Output the (X, Y) coordinate of the center of the cell containing the given text.  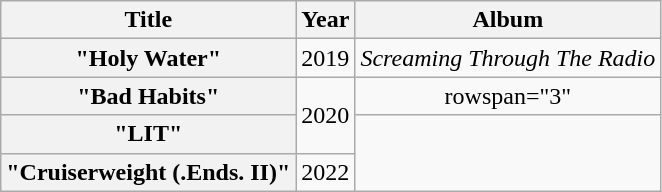
"Cruiserweight (.Ends. II)" (148, 172)
Year (326, 20)
"Holy Water" (148, 58)
Screaming Through The Radio (508, 58)
"LIT" (148, 134)
2019 (326, 58)
Title (148, 20)
rowspan="3" (508, 96)
2020 (326, 115)
2022 (326, 172)
Album (508, 20)
"Bad Habits" (148, 96)
